Detect which cell encompasses the target text, then output its (X, Y) center coordinate. 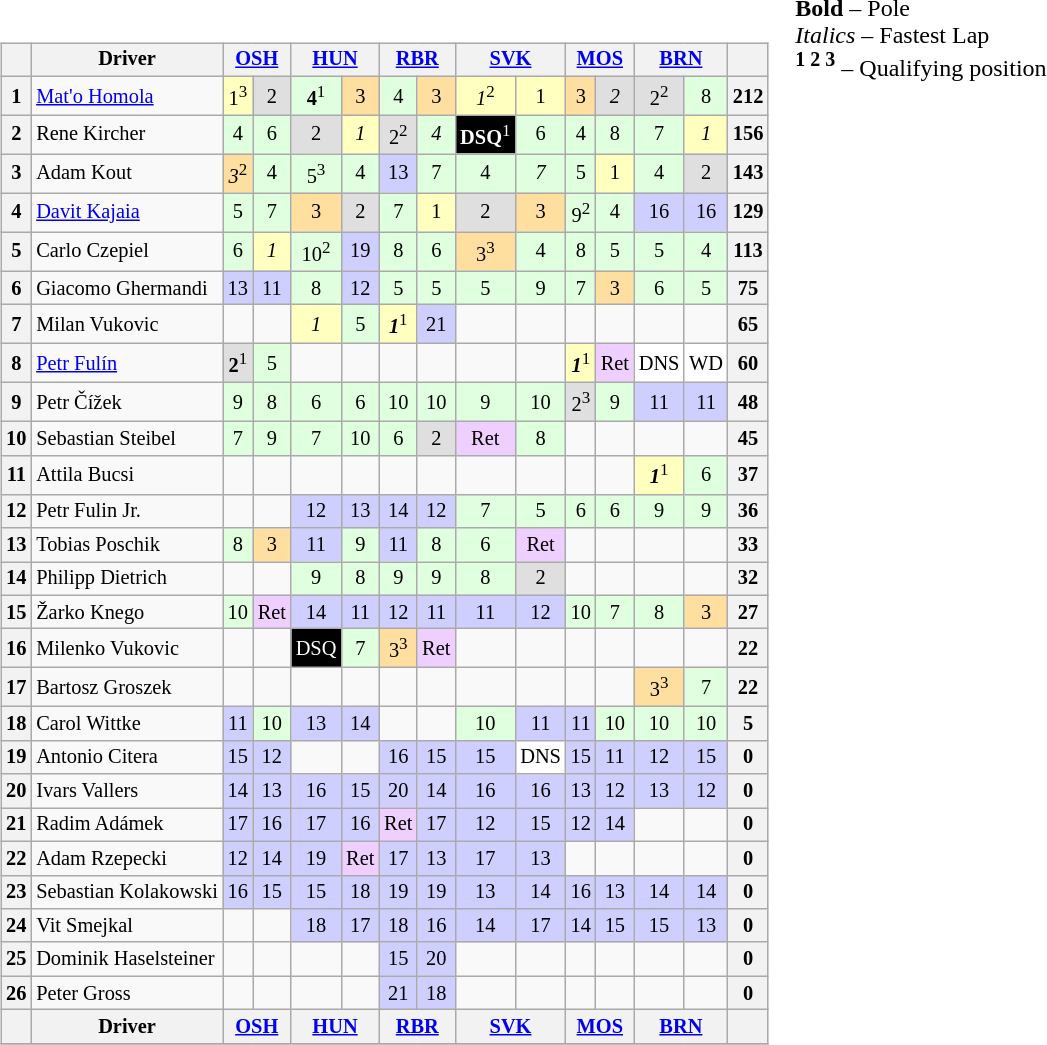
Antonio Citera (126, 757)
DSQ (316, 648)
36 (748, 511)
Rene Kircher (126, 134)
48 (748, 402)
Peter Gross (126, 993)
Tobias Poschik (126, 545)
65 (748, 324)
Vit Smejkal (126, 926)
Žarko Knego (126, 612)
143 (748, 174)
Milan Vukovic (126, 324)
212 (748, 96)
Giacomo Ghermandi (126, 288)
Mat'o Homola (126, 96)
53 (316, 174)
Sebastian Kolakowski (126, 892)
27 (748, 612)
Davit Kajaia (126, 212)
60 (748, 364)
Attila Bucsi (126, 474)
Carol Wittke (126, 724)
Petr Fulin Jr. (126, 511)
129 (748, 212)
25 (16, 959)
156 (748, 134)
Carlo Czepiel (126, 252)
Sebastian Steibel (126, 439)
45 (748, 439)
113 (748, 252)
Bartosz Groszek (126, 688)
Petr Fulín (126, 364)
Petr Čížek (126, 402)
Adam Kout (126, 174)
92 (581, 212)
Philipp Dietrich (126, 579)
Ivars Vallers (126, 791)
Dominik Haselsteiner (126, 959)
Radim Adámek (126, 825)
Adam Rzepecki (126, 858)
24 (16, 926)
WD (706, 364)
37 (748, 474)
Milenko Vukovic (126, 648)
102 (316, 252)
75 (748, 288)
26 (16, 993)
DSQ1 (485, 134)
41 (316, 96)
